Detect which cell encompasses the target text, then output its [X, Y] center coordinate. 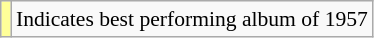
Indicates best performing album of 1957 [192, 19]
